Detect which cell encompasses the target text, then output its (X, Y) center coordinate. 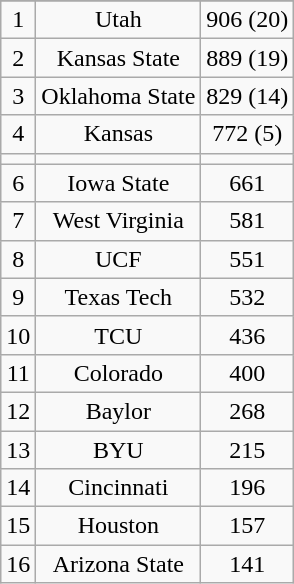
Utah (118, 20)
436 (248, 335)
TCU (118, 335)
15 (18, 526)
268 (248, 411)
4 (18, 134)
BYU (118, 449)
Iowa State (118, 183)
Texas Tech (118, 297)
7 (18, 221)
8 (18, 259)
581 (248, 221)
13 (18, 449)
Baylor (118, 411)
16 (18, 564)
Houston (118, 526)
Cincinnati (118, 488)
11 (18, 373)
Oklahoma State (118, 96)
1 (18, 20)
889 (19) (248, 58)
532 (248, 297)
6 (18, 183)
Kansas State (118, 58)
10 (18, 335)
157 (248, 526)
9 (18, 297)
UCF (118, 259)
2 (18, 58)
141 (248, 564)
661 (248, 183)
400 (248, 373)
Kansas (118, 134)
3 (18, 96)
215 (248, 449)
829 (14) (248, 96)
14 (18, 488)
Arizona State (118, 564)
196 (248, 488)
12 (18, 411)
West Virginia (118, 221)
772 (5) (248, 134)
906 (20) (248, 20)
Colorado (118, 373)
551 (248, 259)
